Output the [x, y] coordinate of the center of the cell containing the given text.  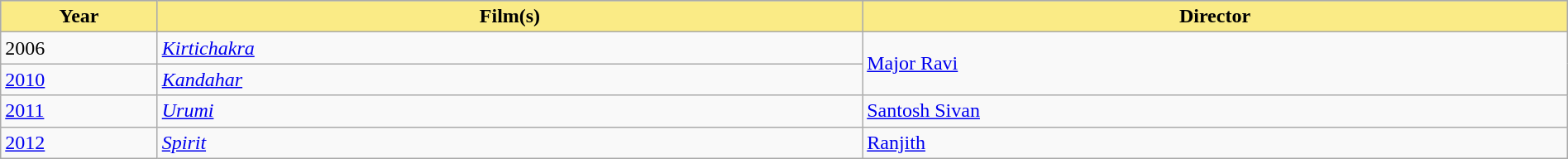
Kandahar [509, 79]
2006 [79, 48]
Ranjith [1216, 142]
2011 [79, 111]
Spirit [509, 142]
Film(s) [509, 17]
2012 [79, 142]
Director [1216, 17]
Santosh Sivan [1216, 111]
Major Ravi [1216, 64]
Urumi [509, 111]
2010 [79, 79]
Year [79, 17]
Kirtichakra [509, 48]
